Find where the given text appears and provide that cell's center as (X, Y) coordinate. 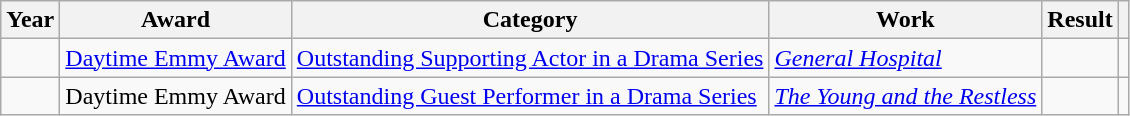
Category (530, 20)
Result (1080, 20)
Award (176, 20)
Work (906, 20)
General Hospital (906, 58)
Outstanding Supporting Actor in a Drama Series (530, 58)
Year (30, 20)
The Young and the Restless (906, 96)
Outstanding Guest Performer in a Drama Series (530, 96)
